From the cell containing the given text, extract its center point as (x, y) coordinate. 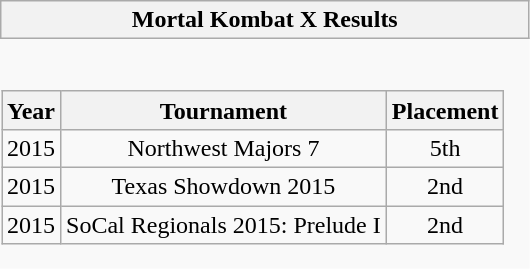
SoCal Regionals 2015: Prelude I (224, 225)
Year (32, 110)
Northwest Majors 7 (224, 148)
Year Tournament Placement 2015 Northwest Majors 7 5th 2015 Texas Showdown 2015 2nd 2015 SoCal Regionals 2015: Prelude I 2nd (265, 154)
Tournament (224, 110)
Placement (445, 110)
Texas Showdown 2015 (224, 186)
Mortal Kombat X Results (265, 20)
5th (445, 148)
